Scan for the cell matching the given text and deliver its (x, y) coordinate at center. 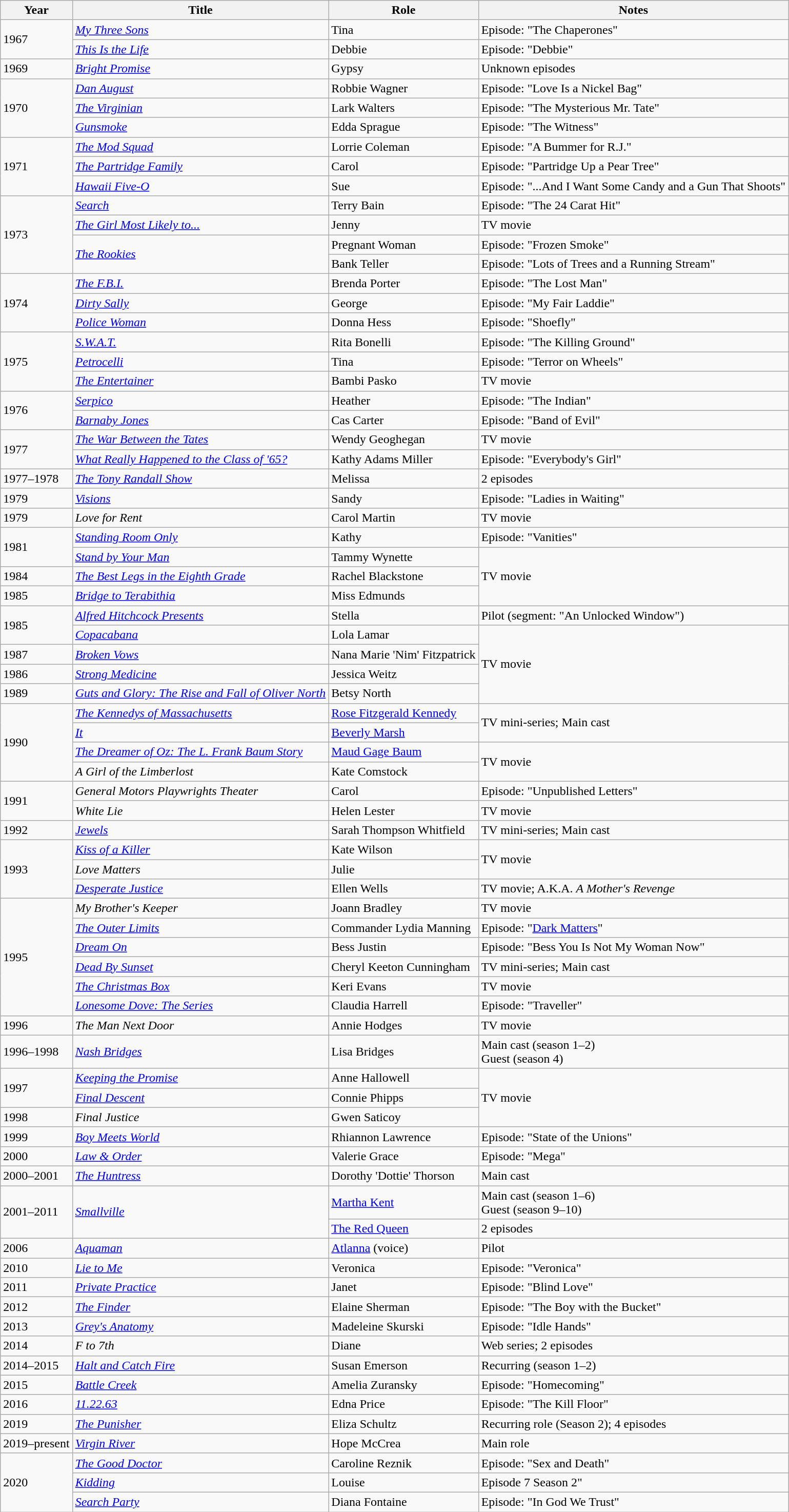
Caroline Reznik (403, 1463)
1975 (36, 362)
My Three Sons (200, 30)
1995 (36, 957)
Law & Order (200, 1156)
Notes (633, 10)
Tammy Wynette (403, 556)
Dead By Sunset (200, 967)
It (200, 732)
1977–1978 (36, 479)
Lark Walters (403, 108)
Episode: "Ladies in Waiting" (633, 498)
The Man Next Door (200, 1025)
Valerie Grace (403, 1156)
Rachel Blackstone (403, 576)
Bridge to Terabithia (200, 596)
Edna Price (403, 1404)
2020 (36, 1482)
Pregnant Woman (403, 245)
Debbie (403, 49)
Boy Meets World (200, 1137)
Carol Martin (403, 518)
1984 (36, 576)
1976 (36, 410)
Hope McCrea (403, 1443)
Lola Lamar (403, 635)
Recurring (season 1–2) (633, 1365)
Wendy Geoghegan (403, 440)
Episode: "The Lost Man" (633, 284)
Search (200, 205)
Brenda Porter (403, 284)
Gypsy (403, 69)
The Virginian (200, 108)
The F.B.I. (200, 284)
Stand by Your Man (200, 556)
Dan August (200, 88)
Donna Hess (403, 323)
Betsy North (403, 693)
Episode: "The Killing Ground" (633, 342)
Main role (633, 1443)
Susan Emerson (403, 1365)
Petrocelli (200, 362)
2019–present (36, 1443)
Sarah Thompson Whitfield (403, 830)
Connie Phipps (403, 1098)
Rita Bonelli (403, 342)
1996 (36, 1025)
What Really Happened to the Class of '65? (200, 459)
Episode: "Mega" (633, 1156)
Main cast (season 1–2)Guest (season 4) (633, 1051)
Veronica (403, 1268)
2006 (36, 1248)
Love for Rent (200, 518)
Halt and Catch Fire (200, 1365)
Lisa Bridges (403, 1051)
2000–2001 (36, 1176)
The Red Queen (403, 1229)
The Rookies (200, 254)
Episode: "Veronica" (633, 1268)
Episode: "The Chaperones" (633, 30)
Episode: "Traveller" (633, 1006)
Episode: "Shoefly" (633, 323)
The Punisher (200, 1424)
Jewels (200, 830)
Dream On (200, 947)
2000 (36, 1156)
Episode: "Frozen Smoke" (633, 245)
Dorothy 'Dottie' Thorson (403, 1176)
2014–2015 (36, 1365)
Helen Lester (403, 810)
Gwen Saticoy (403, 1117)
Episode: "The Indian" (633, 401)
Kiss of a Killer (200, 849)
Nana Marie 'Nim' Fitzpatrick (403, 654)
Julie (403, 869)
Episode: "...And I Want Some Candy and a Gun That Shoots" (633, 186)
Episode: "Terror on Wheels" (633, 362)
1981 (36, 547)
Sandy (403, 498)
Episode 7 Season 2" (633, 1482)
1993 (36, 869)
Hawaii Five-O (200, 186)
Louise (403, 1482)
1989 (36, 693)
Terry Bain (403, 205)
2013 (36, 1326)
Web series; 2 episodes (633, 1346)
Episode: "Band of Evil" (633, 420)
Kathy (403, 537)
Elaine Sherman (403, 1307)
Visions (200, 498)
The Good Doctor (200, 1463)
1969 (36, 69)
Title (200, 10)
Episode: "The Kill Floor" (633, 1404)
2012 (36, 1307)
Episode: "The Boy with the Bucket" (633, 1307)
2015 (36, 1385)
1996–1998 (36, 1051)
Episode: "The 24 Carat Hit" (633, 205)
Dirty Sally (200, 303)
Episode: "Idle Hands" (633, 1326)
Robbie Wagner (403, 88)
1990 (36, 742)
Grey's Anatomy (200, 1326)
Search Party (200, 1502)
Recurring role (Season 2); 4 episodes (633, 1424)
Police Woman (200, 323)
Main cast (season 1–6)Guest (season 9–10) (633, 1202)
1977 (36, 449)
Edda Sprague (403, 127)
Episode: "In God We Trust" (633, 1502)
S.W.A.T. (200, 342)
Gunsmoke (200, 127)
Miss Edmunds (403, 596)
The Finder (200, 1307)
The Entertainer (200, 381)
Cheryl Keeton Cunningham (403, 967)
Kathy Adams Miller (403, 459)
2010 (36, 1268)
2014 (36, 1346)
Battle Creek (200, 1385)
2011 (36, 1287)
Annie Hodges (403, 1025)
Bambi Pasko (403, 381)
1992 (36, 830)
The Outer Limits (200, 928)
A Girl of the Limberlost (200, 771)
White Lie (200, 810)
The Huntress (200, 1176)
Stella (403, 615)
Keeping the Promise (200, 1078)
Private Practice (200, 1287)
Virgin River (200, 1443)
Final Descent (200, 1098)
Lie to Me (200, 1268)
Episode: "Vanities" (633, 537)
2019 (36, 1424)
Beverly Marsh (403, 732)
Lonesome Dove: The Series (200, 1006)
1986 (36, 674)
Rhiannon Lawrence (403, 1137)
Episode: "The Witness" (633, 127)
General Motors Playwrights Theater (200, 791)
Bess Justin (403, 947)
Aquaman (200, 1248)
Episode: "Bess You Is Not My Woman Now" (633, 947)
This Is the Life (200, 49)
Diane (403, 1346)
Kidding (200, 1482)
Role (403, 10)
Lorrie Coleman (403, 147)
Commander Lydia Manning (403, 928)
Episode: "My Fair Laddie" (633, 303)
Anne Hallowell (403, 1078)
Ellen Wells (403, 889)
Desperate Justice (200, 889)
Copacabana (200, 635)
Smallville (200, 1212)
Pilot (633, 1248)
Episode: "Debbie" (633, 49)
1974 (36, 303)
Broken Vows (200, 654)
1999 (36, 1137)
Bright Promise (200, 69)
1967 (36, 39)
The Christmas Box (200, 986)
Atlanna (voice) (403, 1248)
Sue (403, 186)
Amelia Zuransky (403, 1385)
Episode: "Dark Matters" (633, 928)
Barnaby Jones (200, 420)
Madeleine Skurski (403, 1326)
Episode: "State of the Unions" (633, 1137)
Claudia Harrell (403, 1006)
The Partridge Family (200, 166)
F to 7th (200, 1346)
Final Justice (200, 1117)
Rose Fitzgerald Kennedy (403, 713)
The Best Legs in the Eighth Grade (200, 576)
1973 (36, 234)
1987 (36, 654)
The War Between the Tates (200, 440)
Episode: "The Mysterious Mr. Tate" (633, 108)
TV movie; A.K.A. A Mother's Revenge (633, 889)
1971 (36, 166)
Main cast (633, 1176)
Jessica Weitz (403, 674)
Janet (403, 1287)
Episode: "Unpublished Letters" (633, 791)
1970 (36, 108)
Nash Bridges (200, 1051)
Maud Gage Baum (403, 752)
Episode: "Lots of Trees and a Running Stream" (633, 264)
Joann Bradley (403, 908)
Episode: "Sex and Death" (633, 1463)
Heather (403, 401)
1991 (36, 801)
The Kennedys of Massachusetts (200, 713)
Love Matters (200, 869)
Year (36, 10)
Bank Teller (403, 264)
2001–2011 (36, 1212)
Episode: "Homecoming" (633, 1385)
Keri Evans (403, 986)
George (403, 303)
11.22.63 (200, 1404)
Strong Medicine (200, 674)
The Tony Randall Show (200, 479)
Episode: "Love Is a Nickel Bag" (633, 88)
Jenny (403, 225)
Unknown episodes (633, 69)
Alfred Hitchcock Presents (200, 615)
The Dreamer of Oz: The L. Frank Baum Story (200, 752)
Eliza Schultz (403, 1424)
Serpico (200, 401)
Pilot (segment: "An Unlocked Window") (633, 615)
My Brother's Keeper (200, 908)
Episode: "A Bummer for R.J." (633, 147)
Episode: "Partridge Up a Pear Tree" (633, 166)
Standing Room Only (200, 537)
Guts and Glory: The Rise and Fall of Oliver North (200, 693)
Martha Kent (403, 1202)
Diana Fontaine (403, 1502)
Kate Wilson (403, 849)
Cas Carter (403, 420)
1998 (36, 1117)
2016 (36, 1404)
Melissa (403, 479)
1997 (36, 1088)
Kate Comstock (403, 771)
The Girl Most Likely to... (200, 225)
Episode: "Blind Love" (633, 1287)
The Mod Squad (200, 147)
Episode: "Everybody's Girl" (633, 459)
